Return [X, Y] of the center of cell containing provided text 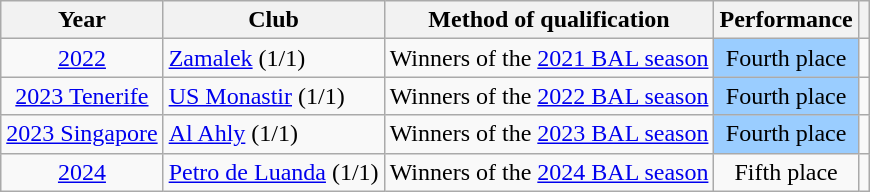
Al Ahly (1/1) [274, 134]
Winners of the 2024 BAL season [549, 172]
Performance [786, 20]
2023 Singapore [82, 134]
Fifth place [786, 172]
Year [82, 20]
2023 Tenerife [82, 96]
Winners of the 2022 BAL season [549, 96]
Zamalek (1/1) [274, 58]
Winners of the 2021 BAL season [549, 58]
2022 [82, 58]
Winners of the 2023 BAL season [549, 134]
US Monastir (1/1) [274, 96]
2024 [82, 172]
Method of qualification [549, 20]
Club [274, 20]
Petro de Luanda (1/1) [274, 172]
